Pinpoint the cell where the given text exists, returning its (X, Y) midpoint coordinate. 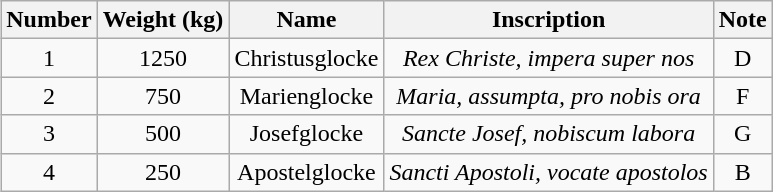
500 (163, 134)
Maria, assumpta, pro nobis ora (548, 96)
3 (49, 134)
Apostelglocke (306, 172)
Christusglocke (306, 58)
250 (163, 172)
Sancte Josef, nobiscum labora (548, 134)
Marienglocke (306, 96)
1 (49, 58)
Sancti Apostoli, vocate apostolos (548, 172)
2 (49, 96)
Number (49, 20)
Josefglocke (306, 134)
Weight (kg) (163, 20)
D (742, 58)
Name (306, 20)
Inscription (548, 20)
1250 (163, 58)
B (742, 172)
F (742, 96)
Note (742, 20)
750 (163, 96)
4 (49, 172)
Rex Christe, impera super nos (548, 58)
G (742, 134)
